Output the [X, Y] coordinate of the center of the cell containing the given text.  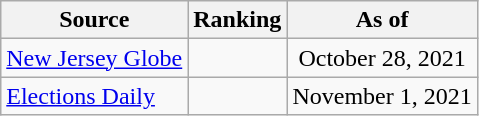
November 1, 2021 [382, 96]
Ranking [238, 20]
Source [94, 20]
October 28, 2021 [382, 58]
Elections Daily [94, 96]
New Jersey Globe [94, 58]
As of [382, 20]
